Capture the cell that displays the provided text and extract its [X, Y] central coordinate. 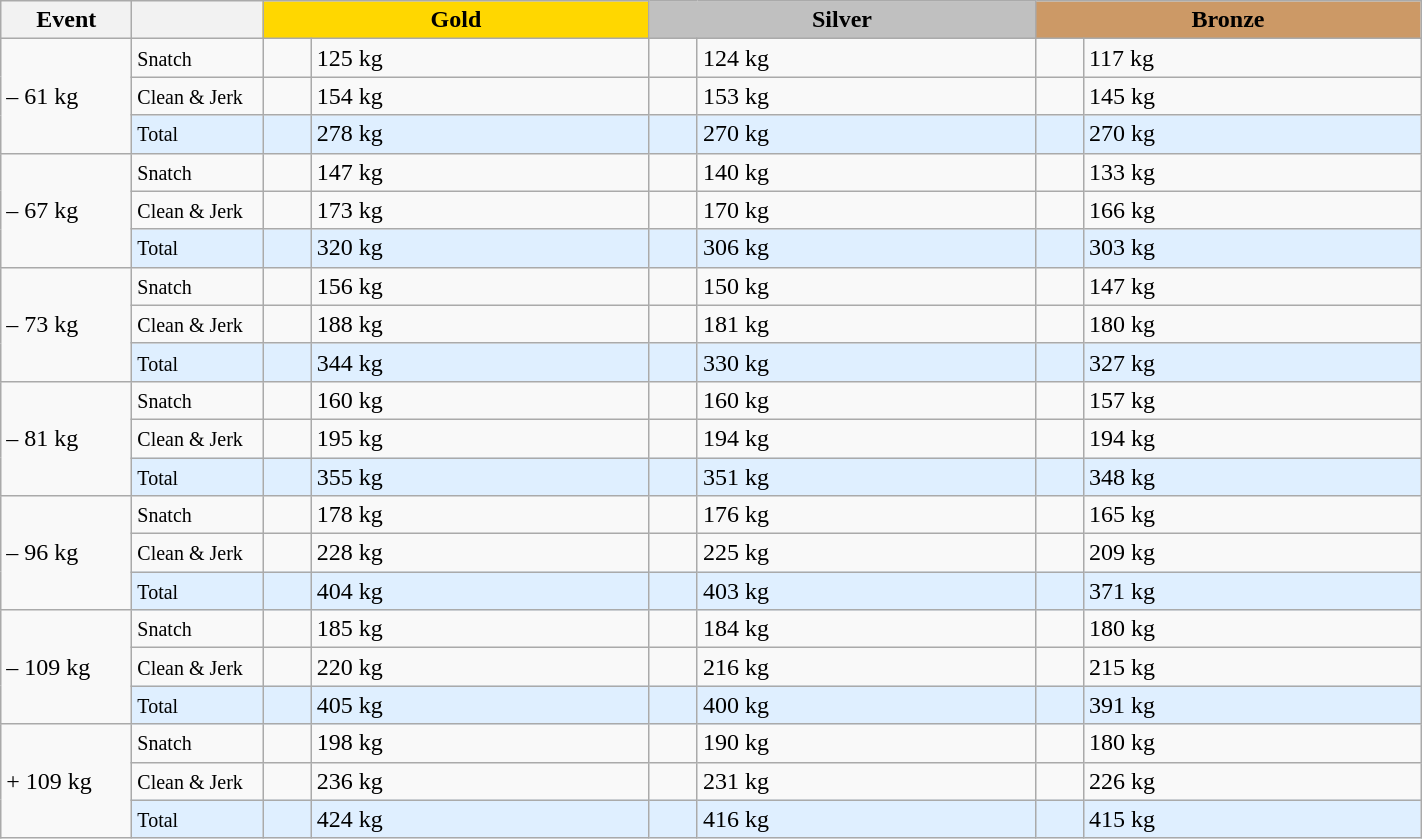
178 kg [480, 515]
220 kg [480, 667]
209 kg [1252, 553]
415 kg [1252, 819]
348 kg [1252, 477]
306 kg [866, 248]
Event [66, 20]
157 kg [1252, 400]
303 kg [1252, 248]
371 kg [1252, 591]
416 kg [866, 819]
Bronze [1228, 20]
400 kg [866, 705]
– 109 kg [66, 667]
405 kg [480, 705]
– 81 kg [66, 438]
153 kg [866, 96]
184 kg [866, 629]
176 kg [866, 515]
424 kg [480, 819]
166 kg [1252, 210]
215 kg [1252, 667]
190 kg [866, 743]
140 kg [866, 172]
156 kg [480, 286]
170 kg [866, 210]
403 kg [866, 591]
124 kg [866, 58]
320 kg [480, 248]
198 kg [480, 743]
391 kg [1252, 705]
– 67 kg [66, 210]
173 kg [480, 210]
327 kg [1252, 362]
133 kg [1252, 172]
225 kg [866, 553]
216 kg [866, 667]
195 kg [480, 438]
Gold [456, 20]
278 kg [480, 134]
185 kg [480, 629]
181 kg [866, 324]
+ 109 kg [66, 781]
117 kg [1252, 58]
355 kg [480, 477]
125 kg [480, 58]
– 73 kg [66, 324]
226 kg [1252, 781]
344 kg [480, 362]
– 61 kg [66, 96]
145 kg [1252, 96]
165 kg [1252, 515]
188 kg [480, 324]
351 kg [866, 477]
236 kg [480, 781]
154 kg [480, 96]
150 kg [866, 286]
330 kg [866, 362]
– 96 kg [66, 553]
404 kg [480, 591]
228 kg [480, 553]
231 kg [866, 781]
Silver [842, 20]
